Identify which cell holds the provided text, then report its (x, y) central coordinate. 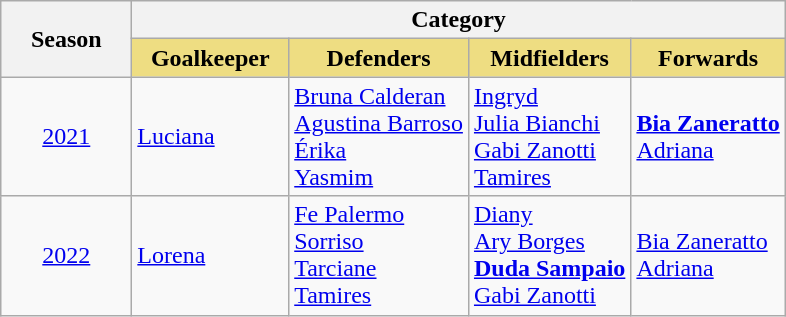
Fe Palermo Sorriso Tarciane Tamires (379, 256)
Goalkeeper (210, 58)
Bruna Calderan Agustina Barroso Érika Yasmim (379, 136)
2022 (66, 256)
Ingryd Julia Bianchi Gabi Zanotti Tamires (549, 136)
Defenders (379, 58)
Lorena (210, 256)
Midfielders (549, 58)
2021 (66, 136)
Diany Ary Borges Duda Sampaio Gabi Zanotti (549, 256)
Luciana (210, 136)
Forwards (708, 58)
Season (66, 39)
Category (458, 20)
